Extract the (X, Y) coordinate from the center of the cell holding the provided text.  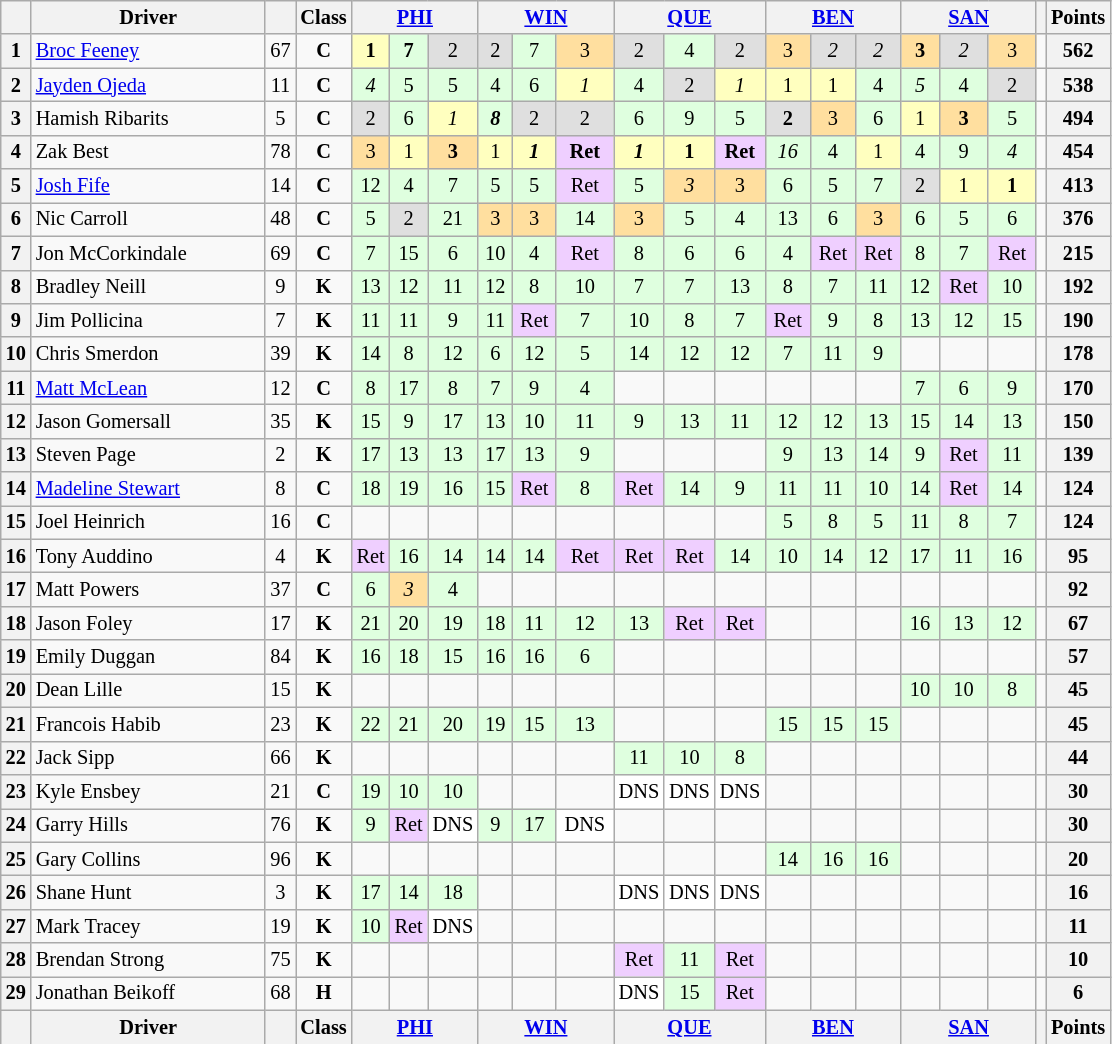
92 (1078, 589)
Broc Feeney (148, 51)
29 (16, 993)
Josh Fife (148, 186)
178 (1078, 354)
27 (16, 926)
562 (1078, 51)
84 (280, 657)
Dean Lille (148, 690)
39 (280, 354)
Steven Page (148, 455)
Hamish Ribarits (148, 118)
Mark Tracey (148, 926)
Madeline Stewart (148, 489)
25 (16, 859)
Garry Hills (148, 825)
76 (280, 825)
Jack Sipp (148, 758)
68 (280, 993)
78 (280, 152)
37 (280, 589)
Nic Carroll (148, 219)
Jonathan Beikoff (148, 993)
26 (16, 892)
66 (280, 758)
170 (1078, 388)
Jayden Ojeda (148, 85)
75 (280, 960)
494 (1078, 118)
Brendan Strong (148, 960)
Matt McLean (148, 388)
Emily Duggan (148, 657)
Kyle Ensbey (148, 791)
44 (1078, 758)
Tony Auddino (148, 556)
150 (1078, 421)
Matt Powers (148, 589)
413 (1078, 186)
24 (16, 825)
48 (280, 219)
192 (1078, 287)
57 (1078, 657)
Jason Gomersall (148, 421)
376 (1078, 219)
69 (280, 253)
Jason Foley (148, 623)
95 (1078, 556)
Shane Hunt (148, 892)
28 (16, 960)
215 (1078, 253)
Gary Collins (148, 859)
139 (1078, 455)
190 (1078, 320)
Zak Best (148, 152)
35 (280, 421)
538 (1078, 85)
Chris Smerdon (148, 354)
Joel Heinrich (148, 522)
96 (280, 859)
Bradley Neill (148, 287)
H (324, 993)
Jim Pollicina (148, 320)
Francois Habib (148, 724)
454 (1078, 152)
Jon McCorkindale (148, 253)
